Return the [X, Y] coordinate for the center point of the cell that contains the specified text.  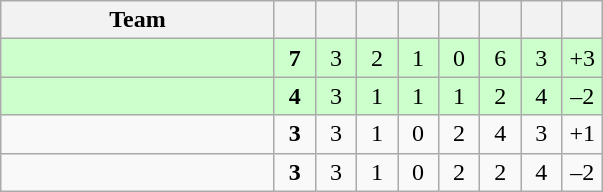
+1 [582, 134]
7 [294, 58]
Team [138, 20]
6 [500, 58]
+3 [582, 58]
